Extract the (x, y) coordinate from the center of the cell holding the provided text.  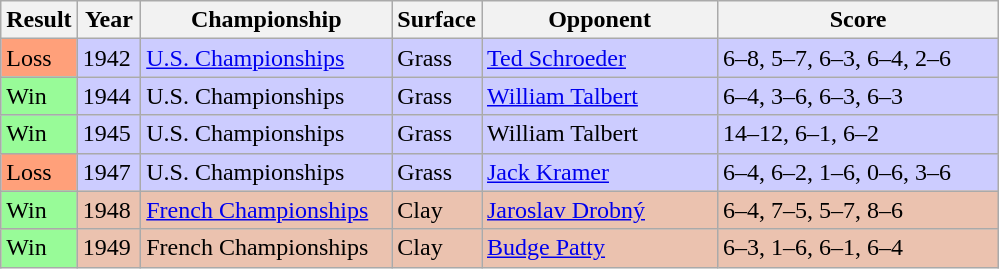
Surface (437, 20)
Jaroslav Drobný (600, 210)
1945 (109, 134)
1948 (109, 210)
Result (39, 20)
1942 (109, 58)
Budge Patty (600, 248)
1944 (109, 96)
6–4, 7–5, 5–7, 8–6 (858, 210)
6–8, 5–7, 6–3, 6–4, 2–6 (858, 58)
1947 (109, 172)
14–12, 6–1, 6–2 (858, 134)
Championship (266, 20)
Opponent (600, 20)
Score (858, 20)
Year (109, 20)
Ted Schroeder (600, 58)
6–4, 3–6, 6–3, 6–3 (858, 96)
Jack Kramer (600, 172)
1949 (109, 248)
6–4, 6–2, 1–6, 0–6, 3–6 (858, 172)
6–3, 1–6, 6–1, 6–4 (858, 248)
